Find where the given text appears and provide that cell's center as [X, Y] coordinate. 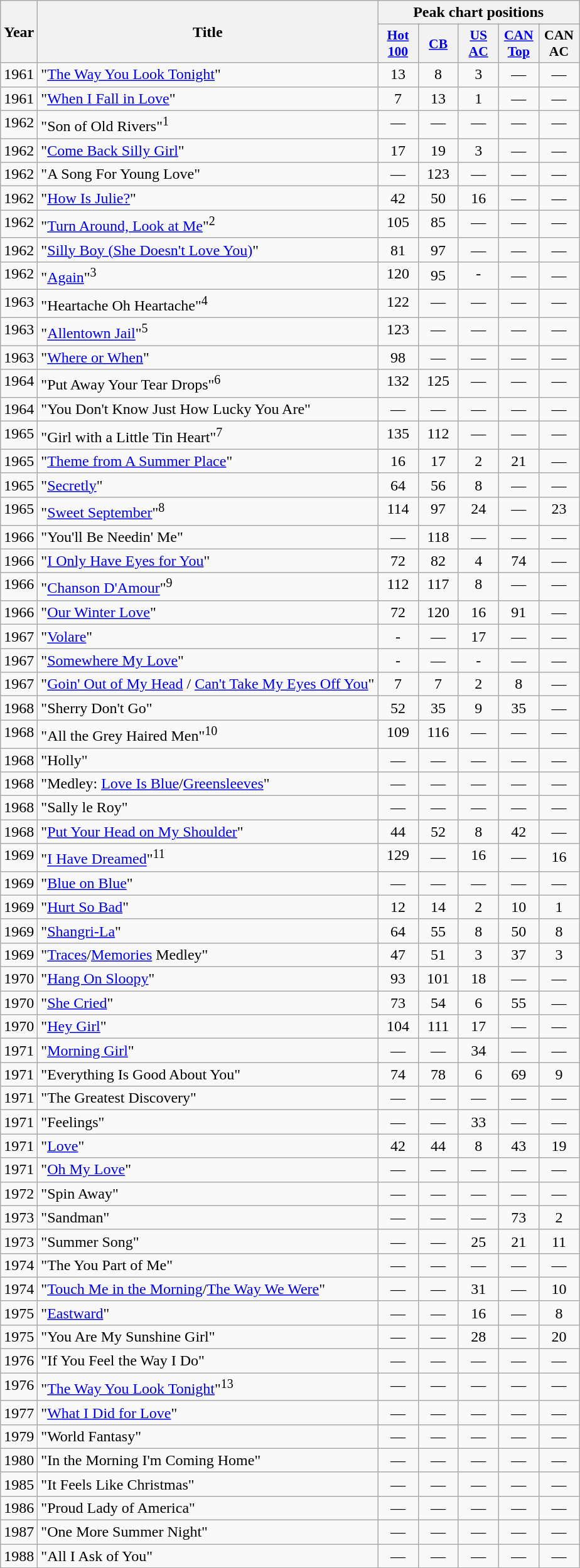
81 [398, 250]
"Eastward" [208, 1313]
1977 [19, 1412]
"Girl with a Little Tin Heart"7 [208, 435]
"Theme from A Summer Place" [208, 461]
Peak chart positions [478, 13]
51 [438, 955]
"Come Back Silly Girl" [208, 151]
CB [438, 44]
"Sweet September"8 [208, 511]
Title [208, 31]
"The Way You Look Tonight"13 [208, 1387]
"The You Part of Me" [208, 1265]
"Holly" [208, 760]
31 [478, 1289]
56 [438, 485]
"Summer Song" [208, 1241]
"Oh My Love" [208, 1170]
"World Fantasy" [208, 1436]
33 [478, 1122]
37 [518, 955]
"If You Feel the Way I Do" [208, 1361]
"What I Did for Love" [208, 1412]
US AC [478, 44]
"Allentown Jail"5 [208, 332]
"The Greatest Discovery" [208, 1098]
24 [478, 511]
101 [438, 979]
105 [398, 225]
"Silly Boy (She Doesn't Love You)" [208, 250]
"When I Fall in Love" [208, 98]
"A Song For Young Love" [208, 174]
"All the Grey Haired Men"10 [208, 734]
98 [398, 358]
34 [478, 1051]
47 [398, 955]
69 [518, 1074]
78 [438, 1074]
129 [398, 858]
1972 [19, 1194]
1986 [19, 1508]
91 [518, 613]
132 [398, 384]
"All I Ask of You" [208, 1556]
43 [518, 1146]
"Touch Me in the Morning/The Way We Were" [208, 1289]
"Secretly" [208, 485]
"Goin' Out of My Head / Can't Take My Eyes Off You" [208, 684]
117 [438, 587]
CAN Top [518, 44]
93 [398, 979]
"Sally le Roy" [208, 808]
"Everything Is Good About You" [208, 1074]
109 [398, 734]
85 [438, 225]
"Volare" [208, 637]
"Sandman" [208, 1217]
"Again"3 [208, 276]
"Feelings" [208, 1122]
"Turn Around, Look at Me"2 [208, 225]
"One More Summer Night" [208, 1532]
"Traces/Memories Medley" [208, 955]
"I Only Have Eyes for You" [208, 561]
"Love" [208, 1146]
"You'll Be Needin' Me" [208, 537]
"Shangri-La" [208, 931]
18 [478, 979]
11 [559, 1241]
"I Have Dreamed"11 [208, 858]
"Sherry Don't Go" [208, 708]
135 [398, 435]
28 [478, 1337]
111 [438, 1027]
"Somewhere My Love" [208, 660]
"In the Morning I'm Coming Home" [208, 1460]
"Medley: Love Is Blue/Greensleeves" [208, 784]
"How Is Julie?" [208, 198]
"Hey Girl" [208, 1027]
4 [478, 561]
Hot 100 [398, 44]
122 [398, 304]
"Son of Old Rivers"1 [208, 124]
25 [478, 1241]
82 [438, 561]
118 [438, 537]
1988 [19, 1556]
12 [398, 907]
"Hang On Sloopy" [208, 979]
114 [398, 511]
"Heartache Oh Heartache"4 [208, 304]
"Where or When" [208, 358]
"Hurt So Bad" [208, 907]
"Proud Lady of America" [208, 1508]
"Morning Girl" [208, 1051]
1985 [19, 1484]
"It Feels Like Christmas" [208, 1484]
20 [559, 1337]
"Chanson D'Amour"9 [208, 587]
"Put Away Your Tear Drops"6 [208, 384]
1979 [19, 1436]
CAN AC [559, 44]
"Blue on Blue" [208, 883]
95 [438, 276]
14 [438, 907]
Year [19, 31]
104 [398, 1027]
23 [559, 511]
1987 [19, 1532]
"Our Winter Love" [208, 613]
"Put Your Head on My Shoulder" [208, 832]
1980 [19, 1460]
54 [438, 1003]
125 [438, 384]
116 [438, 734]
"You Don't Know Just How Lucky You Are" [208, 410]
"You Are My Sunshine Girl" [208, 1337]
"She Cried" [208, 1003]
"The Way You Look Tonight" [208, 75]
"Spin Away" [208, 1194]
